Return [X, Y] of the center of cell containing provided text 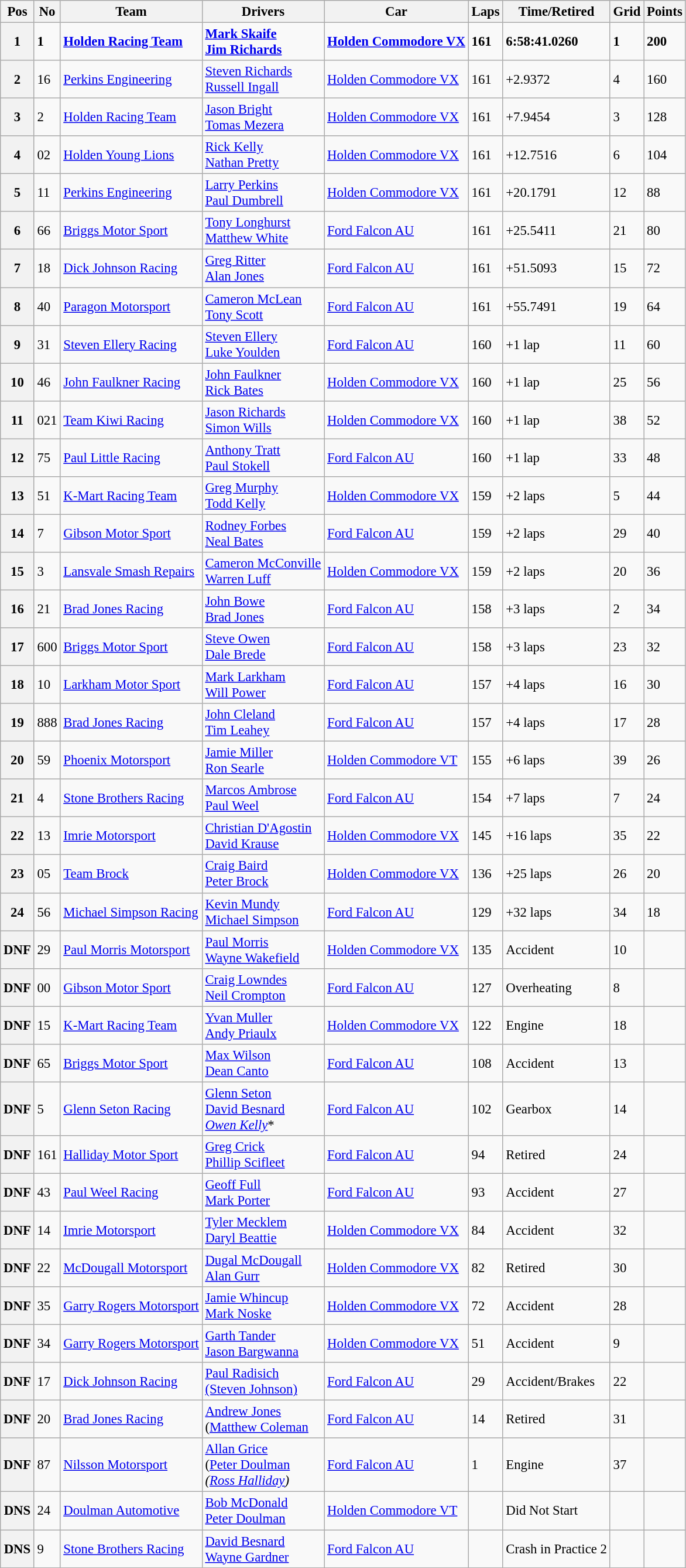
Glenn Seton Racing [131, 1109]
Garth Tander Jason Bargwanna [263, 1344]
+20.1791 [556, 193]
600 [47, 647]
88 [665, 193]
6:58:41.0260 [556, 42]
36 [665, 572]
Bob McDonald Peter Doulman [263, 1511]
888 [47, 723]
66 [47, 231]
+7 laps [556, 798]
Marcos Ambrose Paul Weel [263, 798]
Holden Young Lions [131, 155]
Glenn Seton David Besnard Owen Kelly* [263, 1109]
Time/Retired [556, 12]
Team Brock [131, 874]
127 [486, 988]
Greg Murphy Todd Kelly [263, 496]
Geoff Full Mark Porter [263, 1193]
Jamie Whincup Mark Noske [263, 1306]
80 [665, 231]
48 [665, 458]
Paul Morris Wayne Wakefield [263, 950]
Rick Kelly Nathan Pretty [263, 155]
52 [665, 419]
Larkham Motor Sport [131, 685]
John Faulkner Racing [131, 382]
Michael Simpson Racing [131, 911]
Larry Perkins Paul Dumbrell [263, 193]
Accident/Brakes [556, 1381]
Paul Little Racing [131, 458]
+7.9454 [556, 117]
154 [486, 798]
John Bowe Brad Jones [263, 609]
Tony Longhurst Matthew White [263, 231]
Phoenix Motorsport [131, 760]
Greg Crick Phillip Scifleet [263, 1155]
135 [486, 950]
Greg Ritter Alan Jones [263, 268]
02 [47, 155]
No [47, 12]
93 [486, 1193]
+32 laps [556, 911]
43 [47, 1193]
Paul Morris Motorsport [131, 950]
102 [486, 1109]
84 [486, 1230]
Yvan Muller Andy Priaulx [263, 1025]
John Faulkner Rick Bates [263, 382]
Steven Ellery Luke Youlden [263, 344]
Did Not Start [556, 1511]
33 [626, 458]
Paul Radisich (Steven Johnson) [263, 1381]
145 [486, 836]
+16 laps [556, 836]
Team Kiwi Racing [131, 419]
Grid [626, 12]
37 [626, 1465]
65 [47, 1064]
155 [486, 760]
Jason Richards Simon Wills [263, 419]
Drivers [263, 12]
108 [486, 1064]
200 [665, 42]
Pos [18, 12]
129 [486, 911]
82 [486, 1269]
+12.7516 [556, 155]
44 [665, 496]
Cameron McConville Warren Luff [263, 572]
87 [47, 1465]
021 [47, 419]
128 [665, 117]
Allan Grice (Peter Doulman (Ross Halliday) [263, 1465]
27 [626, 1193]
+51.5093 [556, 268]
39 [626, 760]
Team [131, 12]
136 [486, 874]
+25.5411 [556, 231]
Paul Weel Racing [131, 1193]
Rodney Forbes Neal Bates [263, 533]
94 [486, 1155]
Craig Lowndes Neil Crompton [263, 988]
Steven Ellery Racing [131, 344]
Overheating [556, 988]
Gearbox [556, 1109]
Nilsson Motorsport [131, 1465]
Tyler Mecklem Daryl Beattie [263, 1230]
+55.7491 [556, 307]
60 [665, 344]
+2.9372 [556, 80]
Cameron McLean Tony Scott [263, 307]
Jamie Miller Ron Searle [263, 760]
64 [665, 307]
38 [626, 419]
Steve Owen Dale Brede [263, 647]
59 [47, 760]
75 [47, 458]
Car [396, 12]
+6 laps [556, 760]
+25 laps [556, 874]
46 [47, 382]
John Cleland Tim Leahey [263, 723]
Points [665, 12]
Mark Larkham Will Power [263, 685]
104 [665, 155]
Christian D'Agostin David Krause [263, 836]
Paragon Motorsport [131, 307]
Crash in Practice 2 [556, 1549]
Anthony Tratt Paul Stokell [263, 458]
Steven Richards Russell Ingall [263, 80]
Dugal McDougall Alan Gurr [263, 1269]
McDougall Motorsport [131, 1269]
00 [47, 988]
Max Wilson Dean Canto [263, 1064]
Laps [486, 12]
Lansvale Smash Repairs [131, 572]
Mark Skaife Jim Richards [263, 42]
Jason Bright Tomas Mezera [263, 117]
Andrew Jones (Matthew Coleman [263, 1420]
Halliday Motor Sport [131, 1155]
Kevin Mundy Michael Simpson [263, 911]
05 [47, 874]
David Besnard Wayne Gardner [263, 1549]
Doulman Automotive [131, 1511]
25 [626, 382]
122 [486, 1025]
Craig Baird Peter Brock [263, 874]
